Identify which cell holds the provided text, then report its [x, y] central coordinate. 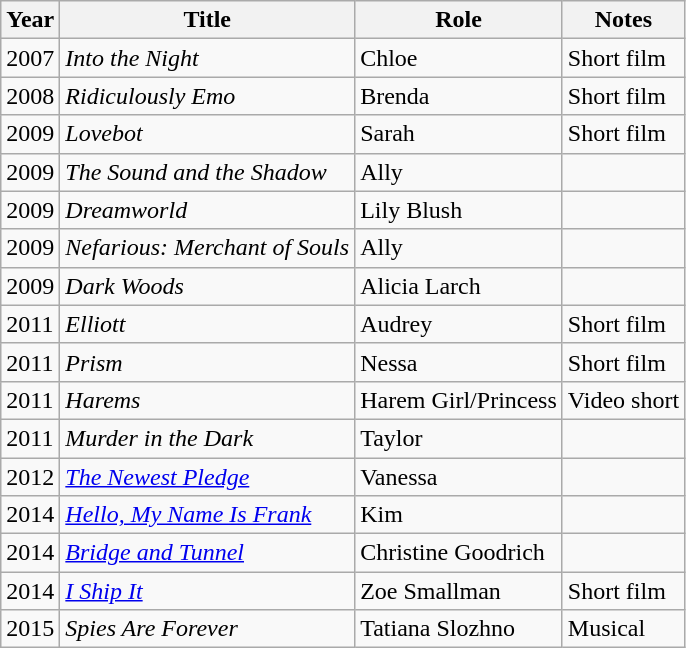
Vanessa [459, 477]
I Ship It [208, 591]
Notes [623, 20]
Dreamworld [208, 210]
Musical [623, 629]
Sarah [459, 134]
2007 [30, 58]
Lovebot [208, 134]
Audrey [459, 324]
The Newest Pledge [208, 477]
Prism [208, 362]
Murder in the Dark [208, 438]
2008 [30, 96]
Harems [208, 400]
Elliott [208, 324]
Harem Girl/Princess [459, 400]
Nessa [459, 362]
Spies Are Forever [208, 629]
Tatiana Slozhno [459, 629]
The Sound and the Shadow [208, 172]
2015 [30, 629]
Chloe [459, 58]
2012 [30, 477]
Nefarious: Merchant of Souls [208, 248]
Hello, My Name Is Frank [208, 515]
Year [30, 20]
Kim [459, 515]
Brenda [459, 96]
Into the Night [208, 58]
Lily Blush [459, 210]
Ridiculously Emo [208, 96]
Alicia Larch [459, 286]
Taylor [459, 438]
Role [459, 20]
Title [208, 20]
Bridge and Tunnel [208, 553]
Video short [623, 400]
Christine Goodrich [459, 553]
Dark Woods [208, 286]
Zoe Smallman [459, 591]
